Identify which cell holds the provided text, then report its (x, y) central coordinate. 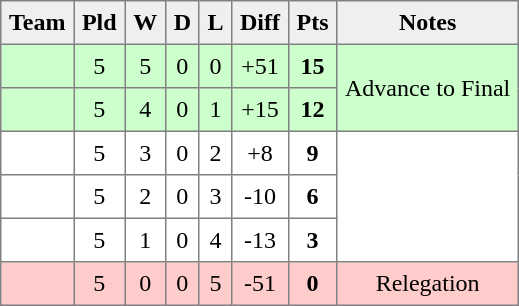
Pts (312, 23)
9 (312, 153)
D (182, 23)
+15 (260, 110)
6 (312, 197)
15 (312, 66)
Pld (100, 23)
W (145, 23)
L (216, 23)
12 (312, 110)
Notes (428, 23)
Diff (260, 23)
-13 (260, 240)
Relegation (428, 284)
-51 (260, 284)
Team (38, 23)
Advance to Final (428, 88)
-10 (260, 197)
+8 (260, 153)
+51 (260, 66)
